Provide the [x, y] coordinate of the cell's center where the given text is located.  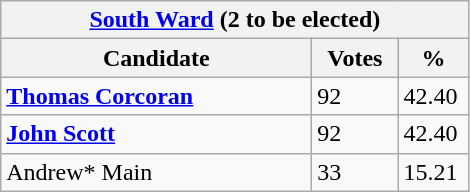
% [434, 58]
Votes [355, 58]
John Scott [156, 134]
Thomas Corcoran [156, 96]
South Ward (2 to be elected) [235, 20]
33 [355, 172]
Andrew* Main [156, 172]
Candidate [156, 58]
15.21 [434, 172]
